For the text-containing cell, return its midpoint in (x, y) coordinate format. 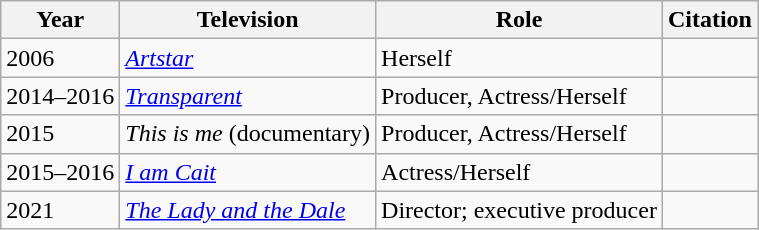
I am Cait (248, 172)
Actress/Herself (520, 172)
Transparent (248, 96)
Herself (520, 58)
2021 (60, 210)
The Lady and the Dale (248, 210)
2006 (60, 58)
Role (520, 20)
2015–2016 (60, 172)
Year (60, 20)
2014–2016 (60, 96)
Citation (710, 20)
This is me (documentary) (248, 134)
2015 (60, 134)
Artstar (248, 58)
Director; executive producer (520, 210)
Television (248, 20)
